Capture the cell that displays the provided text and extract its (X, Y) central coordinate. 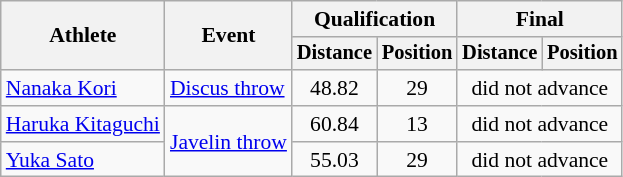
Haruka Kitaguchi (83, 124)
Qualification (374, 19)
13 (417, 124)
29 (417, 88)
Athlete (83, 36)
60.84 (334, 124)
Nanaka Kori (83, 88)
Javelin throw (228, 142)
Final (540, 19)
48.82 (334, 88)
Event (228, 36)
Discus throw (228, 88)
